Determine the (x, y) coordinate at the center of the cell enclosing the given text.  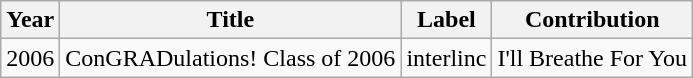
Year (30, 20)
2006 (30, 58)
Title (230, 20)
ConGRADulations! Class of 2006 (230, 58)
Contribution (592, 20)
interlinc (446, 58)
Label (446, 20)
I'll Breathe For You (592, 58)
